Search for the cell housing the specified text and yield its (X, Y) center coordinate. 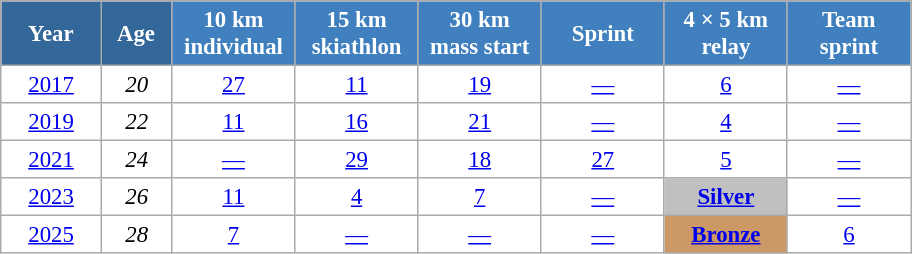
24 (136, 160)
2025 (52, 235)
19 (480, 85)
21 (480, 122)
Sprint (602, 34)
29 (356, 160)
Silver (726, 197)
30 km mass start (480, 34)
Year (52, 34)
26 (136, 197)
5 (726, 160)
18 (480, 160)
16 (356, 122)
4 × 5 km relay (726, 34)
10 km individual (234, 34)
Age (136, 34)
Team sprint (848, 34)
15 km skiathlon (356, 34)
Bronze (726, 235)
2023 (52, 197)
28 (136, 235)
2019 (52, 122)
22 (136, 122)
2017 (52, 85)
2021 (52, 160)
20 (136, 85)
